Locate the cell with the specified text and output its [X, Y] center coordinate. 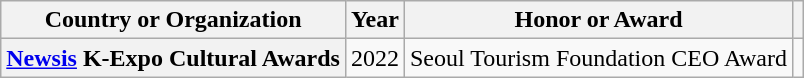
Year [374, 20]
Country or Organization [174, 20]
Newsis K-Expo Cultural Awards [174, 58]
Honor or Award [598, 20]
2022 [374, 58]
Seoul Tourism Foundation CEO Award [598, 58]
